Find where the given text appears and provide that cell's center as (x, y) coordinate. 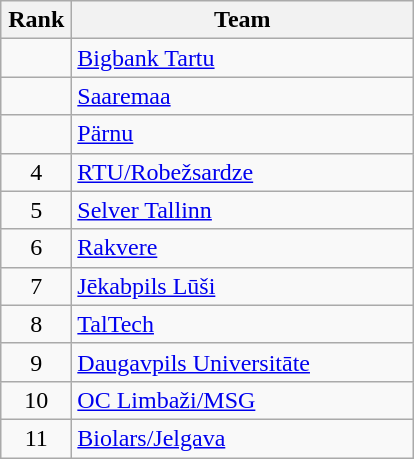
9 (36, 362)
8 (36, 324)
RTU/Robežsardze (242, 172)
4 (36, 172)
11 (36, 438)
Rakvere (242, 248)
Daugavpils Universitāte (242, 362)
Rank (36, 20)
TalTech (242, 324)
6 (36, 248)
5 (36, 210)
Selver Tallinn (242, 210)
10 (36, 400)
Bigbank Tartu (242, 58)
OC Limbaži/MSG (242, 400)
Team (242, 20)
Pärnu (242, 134)
Jēkabpils Lūši (242, 286)
Saaremaa (242, 96)
Biolars/Jelgava (242, 438)
7 (36, 286)
